Scan for the cell matching the given text and deliver its (X, Y) coordinate at center. 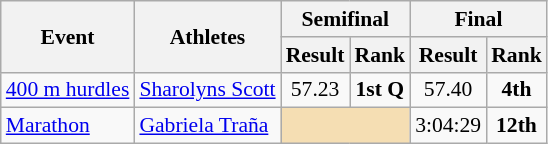
400 m hurdles (68, 90)
Marathon (68, 126)
Athletes (207, 36)
3:04:29 (448, 126)
Semifinal (346, 19)
1st Q (380, 90)
4th (516, 90)
12th (516, 126)
Sharolyns Scott (207, 90)
57.40 (448, 90)
Gabriela Traña (207, 126)
Event (68, 36)
57.23 (316, 90)
Final (478, 19)
